For the text-containing cell, return its midpoint in (X, Y) coordinate format. 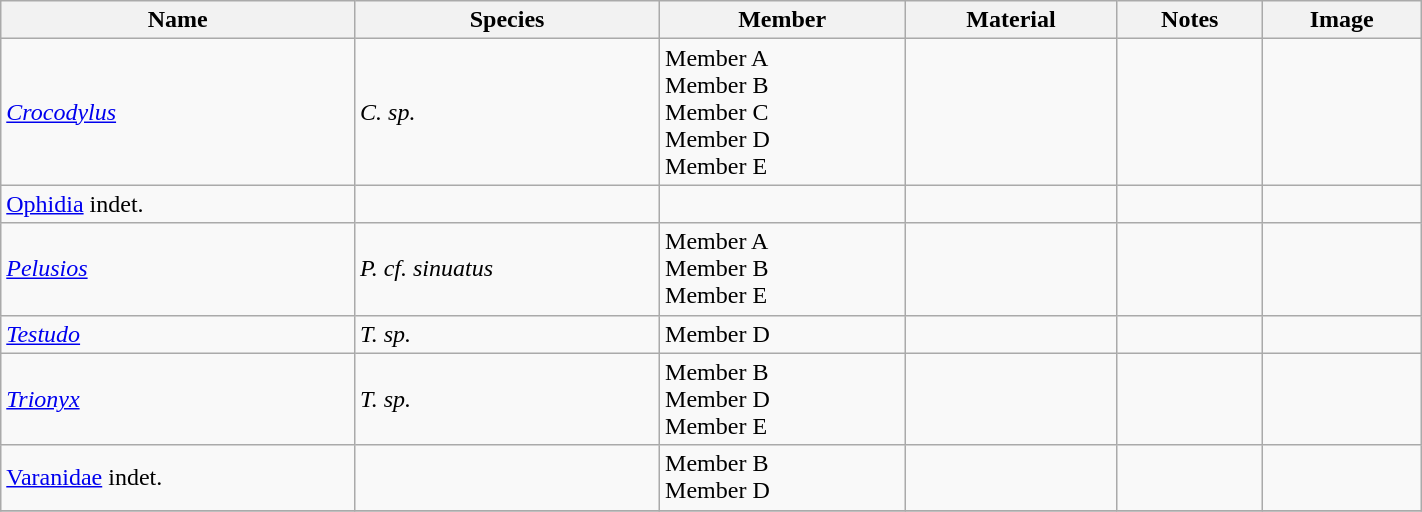
Name (178, 20)
Testudo (178, 334)
Member AMember BMember CMember DMember E (782, 112)
Member AMember BMember E (782, 269)
Image (1342, 20)
Crocodylus (178, 112)
Varanidae indet. (178, 478)
Member BMember D (782, 478)
Ophidia indet. (178, 204)
Pelusios (178, 269)
P. cf. sinuatus (508, 269)
Member D (782, 334)
Notes (1190, 20)
Species (508, 20)
Member (782, 20)
Material (1012, 20)
Trionyx (178, 399)
C. sp. (508, 112)
Member BMember DMember E (782, 399)
